Capture the cell that displays the provided text and extract its [x, y] central coordinate. 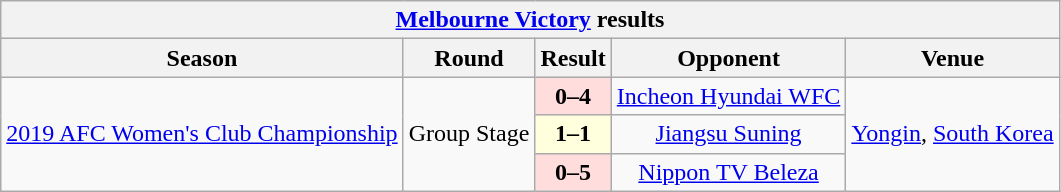
Yongin, South Korea [952, 134]
Melbourne Victory results [530, 20]
Result [573, 58]
Nippon TV Beleza [728, 172]
2019 AFC Women's Club Championship [202, 134]
0–4 [573, 96]
Jiangsu Suning [728, 134]
Season [202, 58]
Incheon Hyundai WFC [728, 96]
Round [469, 58]
Venue [952, 58]
0–5 [573, 172]
Opponent [728, 58]
1–1 [573, 134]
Group Stage [469, 134]
